Search for the cell housing the specified text and yield its [x, y] center coordinate. 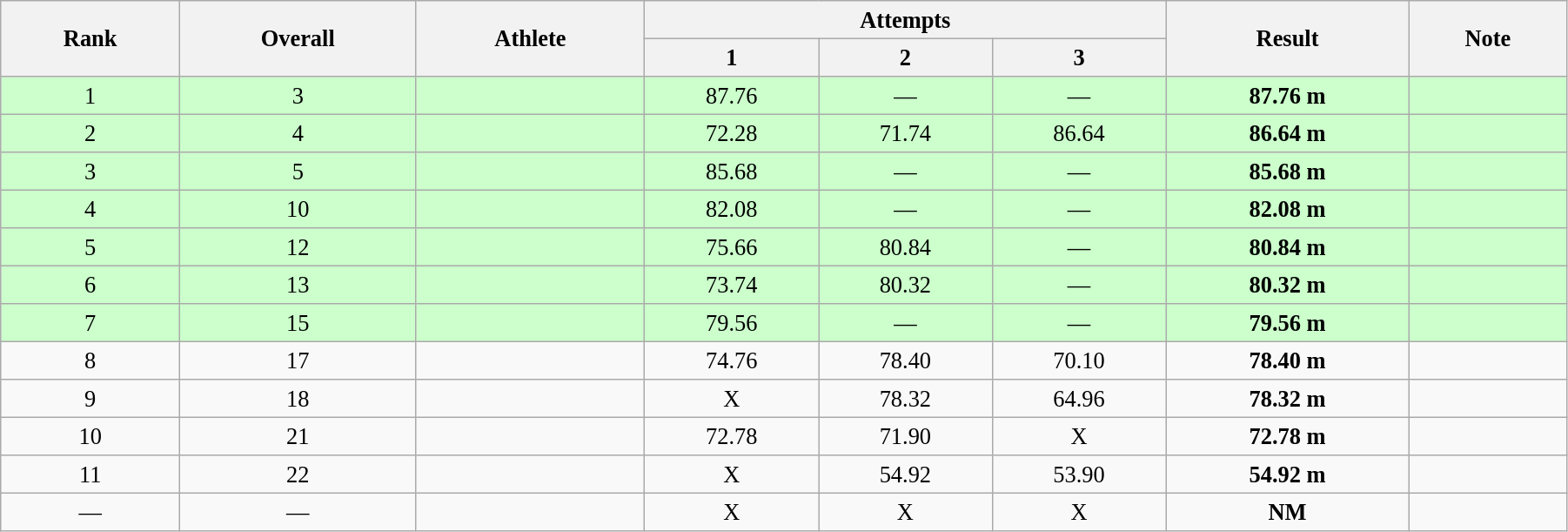
80.84 m [1288, 247]
54.92 m [1288, 475]
9 [90, 399]
78.32 m [1288, 399]
82.08 m [1288, 209]
22 [298, 475]
72.78 m [1288, 436]
73.74 [732, 285]
18 [298, 399]
80.84 [906, 247]
80.32 [906, 285]
NM [1288, 512]
86.64 [1079, 133]
87.76 m [1288, 95]
78.40 [906, 360]
79.56 m [1288, 323]
70.10 [1079, 360]
78.40 m [1288, 360]
85.68 m [1288, 172]
12 [298, 247]
Athlete [531, 38]
21 [298, 436]
6 [90, 285]
17 [298, 360]
15 [298, 323]
80.32 m [1288, 285]
79.56 [732, 323]
82.08 [732, 209]
Result [1288, 38]
54.92 [906, 475]
Attempts [905, 19]
72.78 [732, 436]
7 [90, 323]
64.96 [1079, 399]
71.90 [906, 436]
72.28 [732, 133]
75.66 [732, 247]
87.76 [732, 95]
86.64 m [1288, 133]
85.68 [732, 172]
11 [90, 475]
74.76 [732, 360]
8 [90, 360]
71.74 [906, 133]
Note [1488, 38]
13 [298, 285]
53.90 [1079, 475]
Overall [298, 38]
78.32 [906, 399]
Rank [90, 38]
